Detect which cell encompasses the target text, then output its [X, Y] center coordinate. 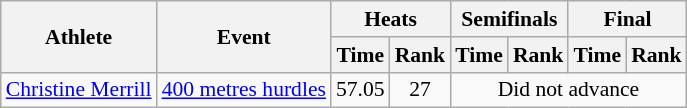
Event [244, 36]
57.05 [360, 90]
Christine Merrill [79, 90]
Heats [390, 19]
Did not advance [568, 90]
27 [420, 90]
Final [627, 19]
Athlete [79, 36]
400 metres hurdles [244, 90]
Semifinals [509, 19]
